Output the (X, Y) coordinate of the center of the cell containing the given text.  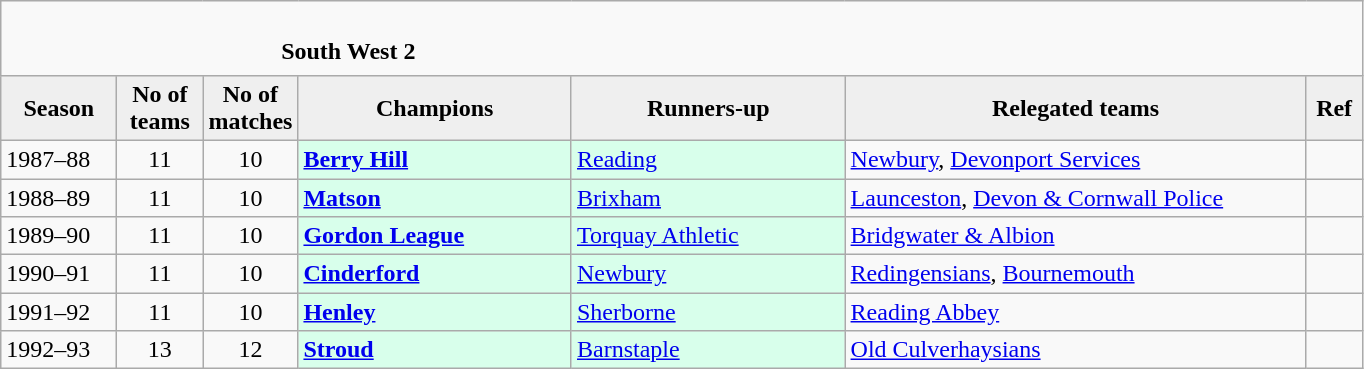
Gordon League (435, 236)
Reading (708, 159)
Newbury, Devonport Services (1076, 159)
Old Culverhaysians (1076, 350)
Torquay Athletic (708, 236)
No of matches (250, 108)
Launceston, Devon & Cornwall Police (1076, 197)
Brixham (708, 197)
12 (250, 350)
1987–88 (59, 159)
Henley (435, 312)
1992–93 (59, 350)
1991–92 (59, 312)
Relegated teams (1076, 108)
Sherborne (708, 312)
Season (59, 108)
1988–89 (59, 197)
Cinderford (435, 274)
Newbury (708, 274)
Matson (435, 197)
Barnstaple (708, 350)
1990–91 (59, 274)
1989–90 (59, 236)
Ref (1334, 108)
Runners-up (708, 108)
Stroud (435, 350)
13 (160, 350)
Reading Abbey (1076, 312)
Champions (435, 108)
Redingensians, Bournemouth (1076, 274)
Bridgwater & Albion (1076, 236)
Berry Hill (435, 159)
No of teams (160, 108)
